Return [X, Y] of the center of cell containing provided text 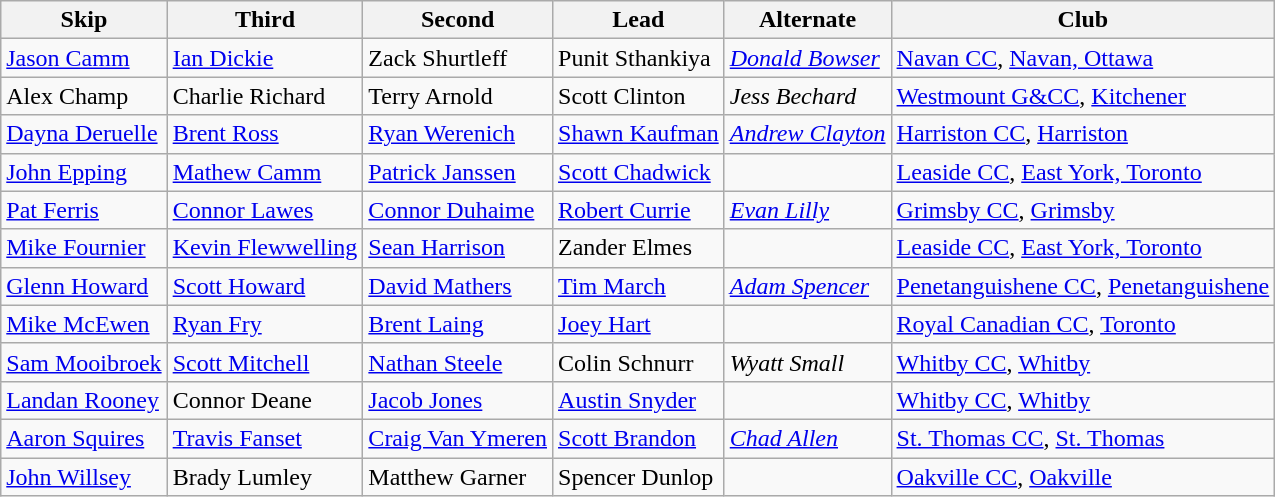
Alternate [808, 20]
Joey Hart [639, 324]
Andrew Clayton [808, 134]
Terry Arnold [458, 96]
Connor Duhaime [458, 210]
Brady Lumley [265, 477]
Club [1083, 20]
Travis Fanset [265, 438]
Scott Mitchell [265, 362]
Alex Champ [84, 96]
Evan Lilly [808, 210]
Chad Allen [808, 438]
Matthew Garner [458, 477]
Scott Brandon [639, 438]
Mathew Camm [265, 172]
John Willsey [84, 477]
Landan Rooney [84, 400]
Shawn Kaufman [639, 134]
Skip [84, 20]
Scott Howard [265, 286]
Kevin Flewwelling [265, 248]
St. Thomas CC, St. Thomas [1083, 438]
Scott Clinton [639, 96]
Ian Dickie [265, 58]
Mike Fournier [84, 248]
Jess Bechard [808, 96]
Mike McEwen [84, 324]
Ryan Werenich [458, 134]
Navan CC, Navan, Ottawa [1083, 58]
Brent Laing [458, 324]
Punit Sthankiya [639, 58]
Lead [639, 20]
Connor Deane [265, 400]
Second [458, 20]
Sean Harrison [458, 248]
Zack Shurtleff [458, 58]
Grimsby CC, Grimsby [1083, 210]
Zander Elmes [639, 248]
Ryan Fry [265, 324]
Craig Van Ymeren [458, 438]
Harriston CC, Harriston [1083, 134]
Sam Mooibroek [84, 362]
Austin Snyder [639, 400]
Brent Ross [265, 134]
Scott Chadwick [639, 172]
Robert Currie [639, 210]
Colin Schnurr [639, 362]
Glenn Howard [84, 286]
Penetanguishene CC, Penetanguishene [1083, 286]
Aaron Squires [84, 438]
Jason Camm [84, 58]
Donald Bowser [808, 58]
John Epping [84, 172]
Jacob Jones [458, 400]
Charlie Richard [265, 96]
David Mathers [458, 286]
Westmount G&CC, Kitchener [1083, 96]
Patrick Janssen [458, 172]
Connor Lawes [265, 210]
Tim March [639, 286]
Third [265, 20]
Spencer Dunlop [639, 477]
Royal Canadian CC, Toronto [1083, 324]
Pat Ferris [84, 210]
Nathan Steele [458, 362]
Dayna Deruelle [84, 134]
Wyatt Small [808, 362]
Oakville CC, Oakville [1083, 477]
Adam Spencer [808, 286]
